Search for the cell housing the specified text and yield its [x, y] center coordinate. 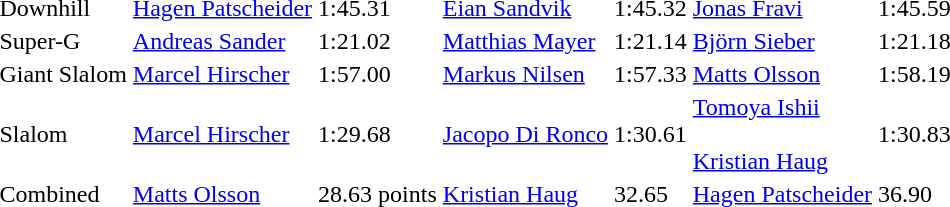
Markus Nilsen [525, 74]
1:21.02 [378, 41]
1:57.33 [651, 74]
Matts Olsson [782, 74]
Jacopo Di Ronco [525, 134]
Matthias Mayer [525, 41]
1:57.00 [378, 74]
Andreas Sander [222, 41]
Tomoya IshiiKristian Haug [782, 134]
1:21.14 [651, 41]
1:30.61 [651, 134]
1:29.68 [378, 134]
Björn Sieber [782, 41]
